Detect which cell encompasses the target text, then output its (X, Y) center coordinate. 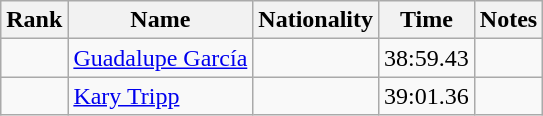
Kary Tripp (160, 96)
Nationality (316, 20)
Guadalupe García (160, 58)
Notes (508, 20)
39:01.36 (427, 96)
38:59.43 (427, 58)
Name (160, 20)
Time (427, 20)
Rank (34, 20)
